Identify which cell holds the provided text, then report its [X, Y] central coordinate. 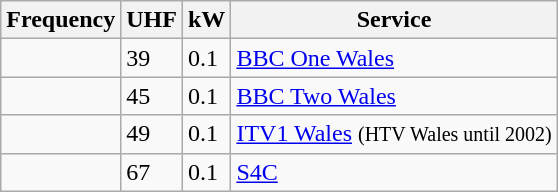
Frequency [61, 20]
kW [206, 20]
49 [152, 134]
39 [152, 58]
Service [394, 20]
S4C [394, 172]
ITV1 Wales (HTV Wales until 2002) [394, 134]
BBC Two Wales [394, 96]
67 [152, 172]
45 [152, 96]
BBC One Wales [394, 58]
UHF [152, 20]
